Return (X, Y) of the center of cell containing provided text 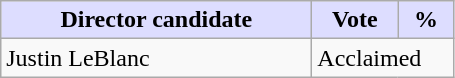
Director candidate (156, 20)
Acclaimed (383, 58)
Justin LeBlanc (156, 58)
% (426, 20)
Vote (355, 20)
